Find where the given text appears and provide that cell's center as (x, y) coordinate. 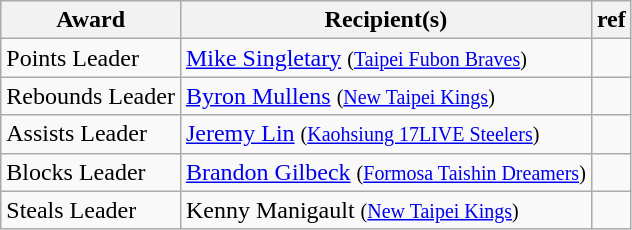
ref (611, 20)
Jeremy Lin (Kaohsiung 17LIVE Steelers) (386, 134)
Byron Mullens (New Taipei Kings) (386, 96)
Steals Leader (91, 210)
Award (91, 20)
Recipient(s) (386, 20)
Assists Leader (91, 134)
Points Leader (91, 58)
Blocks Leader (91, 172)
Brandon Gilbeck (Formosa Taishin Dreamers) (386, 172)
Mike Singletary (Taipei Fubon Braves) (386, 58)
Rebounds Leader (91, 96)
Kenny Manigault (New Taipei Kings) (386, 210)
